Return (X, Y) of the center of cell containing provided text 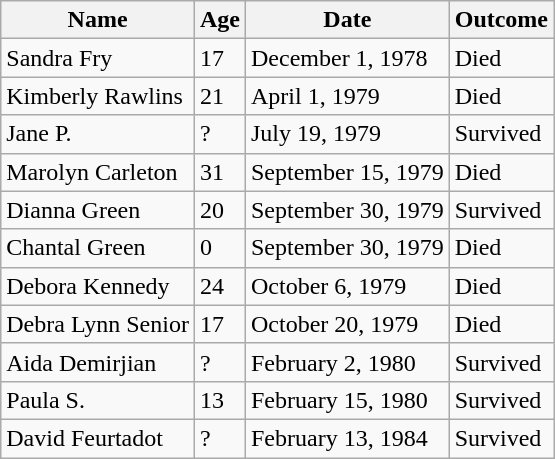
February 2, 1980 (347, 362)
Sandra Fry (98, 58)
24 (220, 286)
Chantal Green (98, 248)
Dianna Green (98, 210)
Kimberly Rawlins (98, 96)
Debra Lynn Senior (98, 324)
February 15, 1980 (347, 400)
Outcome (501, 20)
October 20, 1979 (347, 324)
Aida Demirjian (98, 362)
Jane P. (98, 134)
Age (220, 20)
Paula S. (98, 400)
Marolyn Carleton (98, 172)
Date (347, 20)
Name (98, 20)
September 15, 1979 (347, 172)
December 1, 1978 (347, 58)
21 (220, 96)
31 (220, 172)
July 19, 1979 (347, 134)
April 1, 1979 (347, 96)
13 (220, 400)
20 (220, 210)
February 13, 1984 (347, 438)
Debora Kennedy (98, 286)
0 (220, 248)
October 6, 1979 (347, 286)
David Feurtadot (98, 438)
